For the text-containing cell, return its midpoint in [x, y] coordinate format. 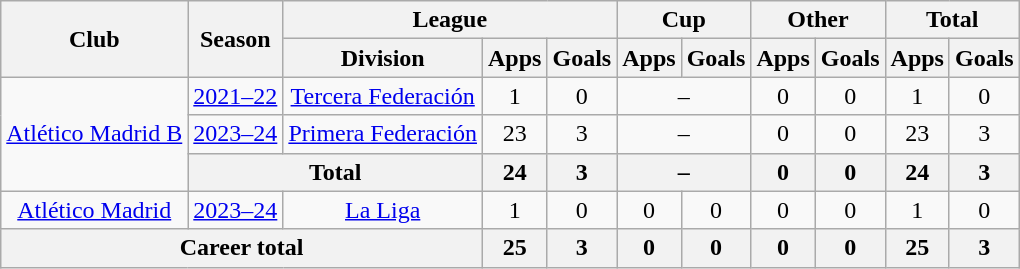
League [450, 20]
Cup [684, 20]
Division [383, 58]
Primera Federación [383, 134]
Atlético Madrid B [94, 134]
2021–22 [236, 96]
Atlético Madrid [94, 210]
Club [94, 39]
La Liga [383, 210]
Other [818, 20]
Tercera Federación [383, 96]
Career total [242, 248]
Season [236, 39]
